Scan for the cell matching the given text and deliver its (x, y) coordinate at center. 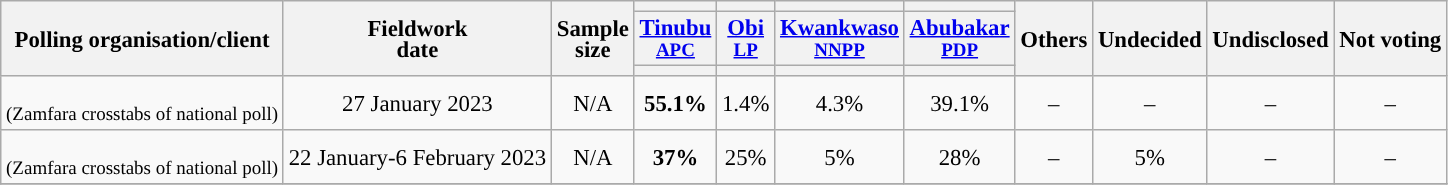
ObiLP (746, 39)
4.3% (840, 103)
Polling organisation/client (142, 38)
Not voting (1390, 38)
28% (960, 157)
22 January-6 February 2023 (417, 157)
Undisclosed (1270, 38)
Others (1054, 38)
Undecided (1150, 38)
AbubakarPDP (960, 39)
27 January 2023 (417, 103)
1.4% (746, 103)
55.1% (675, 103)
Samplesize (592, 38)
KwankwasoNNPP (840, 39)
TinubuAPC (675, 39)
37% (675, 157)
Fieldworkdate (417, 38)
25% (746, 157)
39.1% (960, 103)
